From the cell containing the given text, extract its center point as (x, y) coordinate. 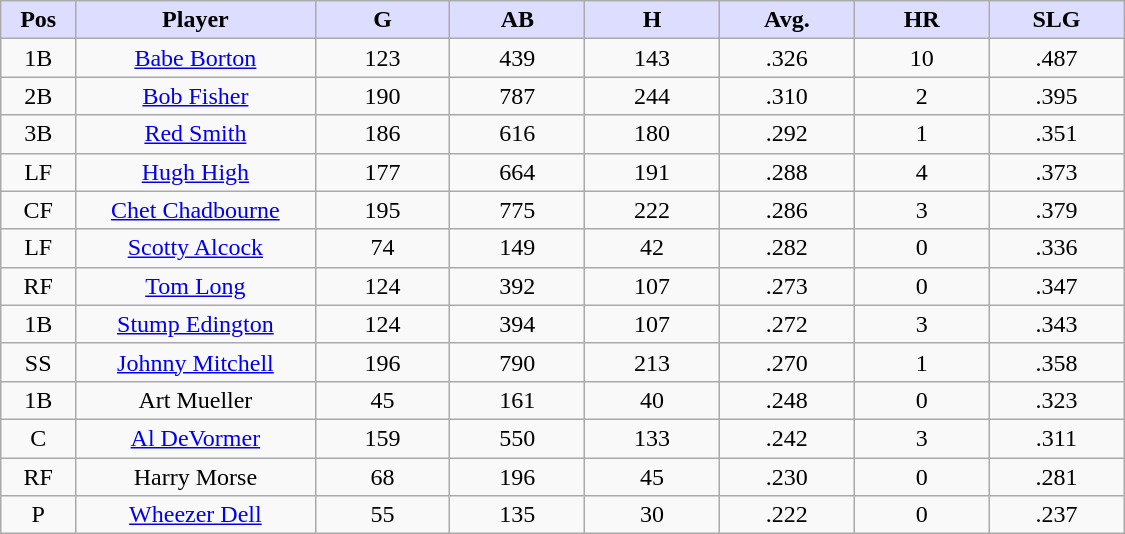
.273 (786, 286)
Scotty Alcock (196, 248)
CF (38, 210)
550 (518, 438)
775 (518, 210)
.351 (1056, 134)
616 (518, 134)
HR (922, 20)
2B (38, 96)
42 (652, 248)
Stump Edington (196, 324)
.248 (786, 400)
.343 (1056, 324)
161 (518, 400)
Chet Chadbourne (196, 210)
186 (382, 134)
.281 (1056, 477)
3B (38, 134)
SLG (1056, 20)
133 (652, 438)
68 (382, 477)
.310 (786, 96)
.395 (1056, 96)
Player (196, 20)
.237 (1056, 515)
213 (652, 362)
4 (922, 172)
439 (518, 58)
.292 (786, 134)
.282 (786, 248)
Al DeVormer (196, 438)
195 (382, 210)
30 (652, 515)
143 (652, 58)
.272 (786, 324)
P (38, 515)
74 (382, 248)
177 (382, 172)
.222 (786, 515)
135 (518, 515)
Johnny Mitchell (196, 362)
392 (518, 286)
.379 (1056, 210)
Red Smith (196, 134)
.373 (1056, 172)
180 (652, 134)
.288 (786, 172)
Wheezer Dell (196, 515)
H (652, 20)
55 (382, 515)
149 (518, 248)
664 (518, 172)
222 (652, 210)
123 (382, 58)
190 (382, 96)
.286 (786, 210)
790 (518, 362)
Babe Borton (196, 58)
Bob Fisher (196, 96)
AB (518, 20)
Pos (38, 20)
.487 (1056, 58)
.336 (1056, 248)
.326 (786, 58)
Avg. (786, 20)
394 (518, 324)
Harry Morse (196, 477)
.242 (786, 438)
SS (38, 362)
244 (652, 96)
2 (922, 96)
159 (382, 438)
.230 (786, 477)
.347 (1056, 286)
Tom Long (196, 286)
Art Mueller (196, 400)
.358 (1056, 362)
G (382, 20)
.323 (1056, 400)
191 (652, 172)
Hugh High (196, 172)
787 (518, 96)
10 (922, 58)
40 (652, 400)
C (38, 438)
.270 (786, 362)
.311 (1056, 438)
